Capture the cell that displays the provided text and extract its (x, y) central coordinate. 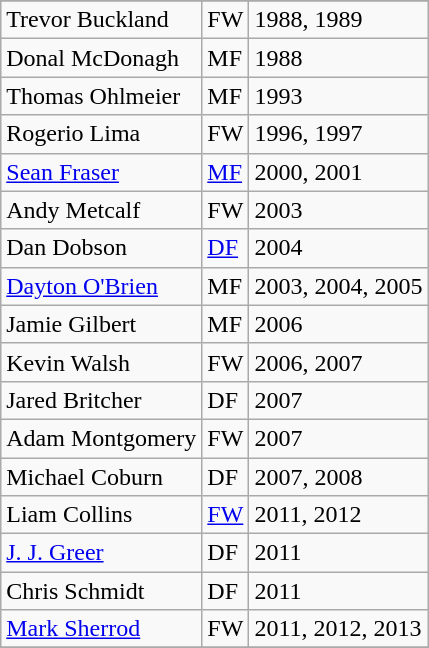
2007, 2008 (338, 477)
2003 (338, 210)
2011, 2012, 2013 (338, 629)
Chris Schmidt (102, 591)
1996, 1997 (338, 134)
2006 (338, 324)
Dan Dobson (102, 248)
2000, 2001 (338, 172)
2004 (338, 248)
2011, 2012 (338, 515)
Michael Coburn (102, 477)
Andy Metcalf (102, 210)
Sean Fraser (102, 172)
Dayton O'Brien (102, 286)
Trevor Buckland (102, 20)
Liam Collins (102, 515)
2006, 2007 (338, 362)
1988 (338, 58)
Thomas Ohlmeier (102, 96)
Mark Sherrod (102, 629)
Donal McDonagh (102, 58)
1993 (338, 96)
Rogerio Lima (102, 134)
Kevin Walsh (102, 362)
Adam Montgomery (102, 438)
J. J. Greer (102, 553)
2003, 2004, 2005 (338, 286)
Jared Britcher (102, 400)
Jamie Gilbert (102, 324)
1988, 1989 (338, 20)
